Return [X, Y] of the center of cell containing provided text 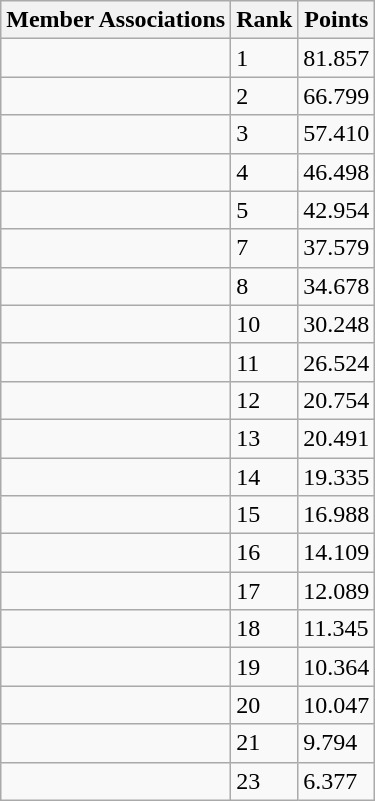
10.364 [336, 667]
42.954 [336, 210]
17 [264, 591]
18 [264, 629]
19.335 [336, 477]
21 [264, 743]
10 [264, 324]
46.498 [336, 172]
12 [264, 400]
12.089 [336, 591]
1 [264, 58]
6.377 [336, 781]
3 [264, 134]
57.410 [336, 134]
8 [264, 286]
16.988 [336, 515]
16 [264, 553]
34.678 [336, 286]
Member Associations [116, 20]
14.109 [336, 553]
26.524 [336, 362]
20 [264, 705]
23 [264, 781]
19 [264, 667]
14 [264, 477]
13 [264, 438]
Rank [264, 20]
4 [264, 172]
81.857 [336, 58]
Points [336, 20]
2 [264, 96]
11.345 [336, 629]
66.799 [336, 96]
11 [264, 362]
20.754 [336, 400]
37.579 [336, 248]
15 [264, 515]
5 [264, 210]
7 [264, 248]
10.047 [336, 705]
30.248 [336, 324]
9.794 [336, 743]
20.491 [336, 438]
